Pinpoint the cell where the given text exists, returning its (x, y) midpoint coordinate. 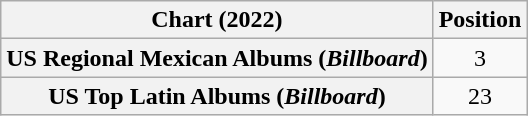
US Regional Mexican Albums (Billboard) (217, 58)
Chart (2022) (217, 20)
Position (480, 20)
US Top Latin Albums (Billboard) (217, 96)
23 (480, 96)
3 (480, 58)
